Locate the cell with the specified text and output its (X, Y) center coordinate. 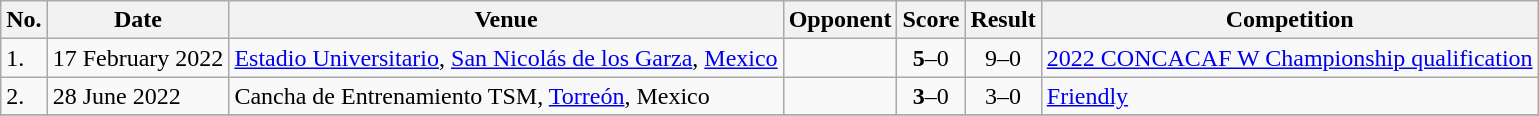
Score (931, 20)
Friendly (1290, 96)
1. (24, 58)
5–0 (931, 58)
17 February 2022 (138, 58)
Venue (506, 20)
9–0 (1003, 58)
2022 CONCACAF W Championship qualification (1290, 58)
2. (24, 96)
28 June 2022 (138, 96)
Result (1003, 20)
Opponent (840, 20)
No. (24, 20)
Estadio Universitario, San Nicolás de los Garza, Mexico (506, 58)
Competition (1290, 20)
Cancha de Entrenamiento TSM, Torreón, Mexico (506, 96)
Date (138, 20)
